Determine the (x, y) coordinate at the center of the cell enclosing the given text.  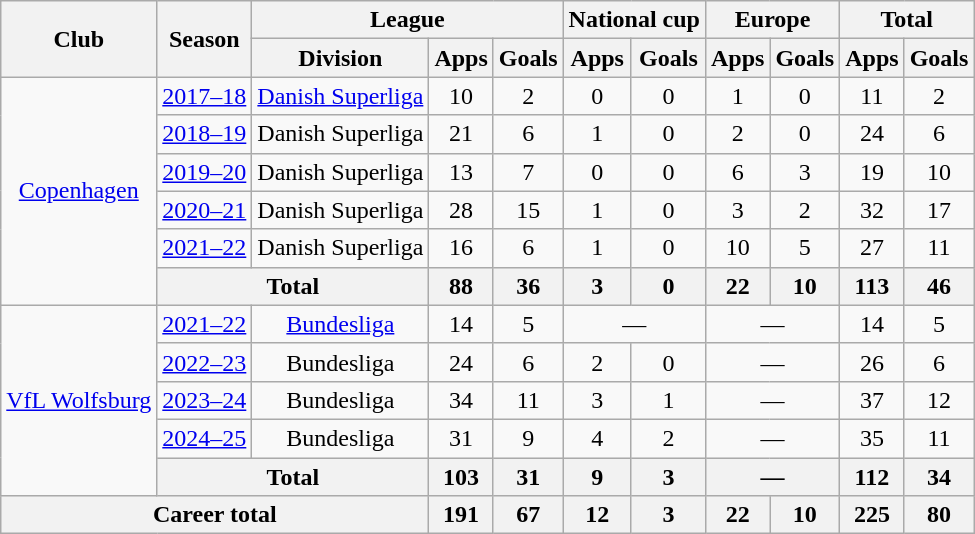
191 (461, 515)
2024–25 (204, 438)
46 (939, 286)
Season (204, 39)
32 (872, 210)
League (408, 20)
15 (528, 210)
16 (461, 248)
2020–21 (204, 210)
19 (872, 172)
Division (340, 58)
17 (939, 210)
Copenhagen (79, 191)
112 (872, 477)
VfL Wolfsburg (79, 400)
225 (872, 515)
26 (872, 362)
36 (528, 286)
7 (528, 172)
Career total (215, 515)
Club (79, 39)
21 (461, 134)
113 (872, 286)
80 (939, 515)
2023–24 (204, 400)
35 (872, 438)
2017–18 (204, 96)
2019–20 (204, 172)
103 (461, 477)
88 (461, 286)
28 (461, 210)
2022–23 (204, 362)
27 (872, 248)
37 (872, 400)
13 (461, 172)
Europe (772, 20)
National cup (634, 20)
2018–19 (204, 134)
4 (597, 438)
67 (528, 515)
